Search for the cell housing the specified text and yield its (x, y) center coordinate. 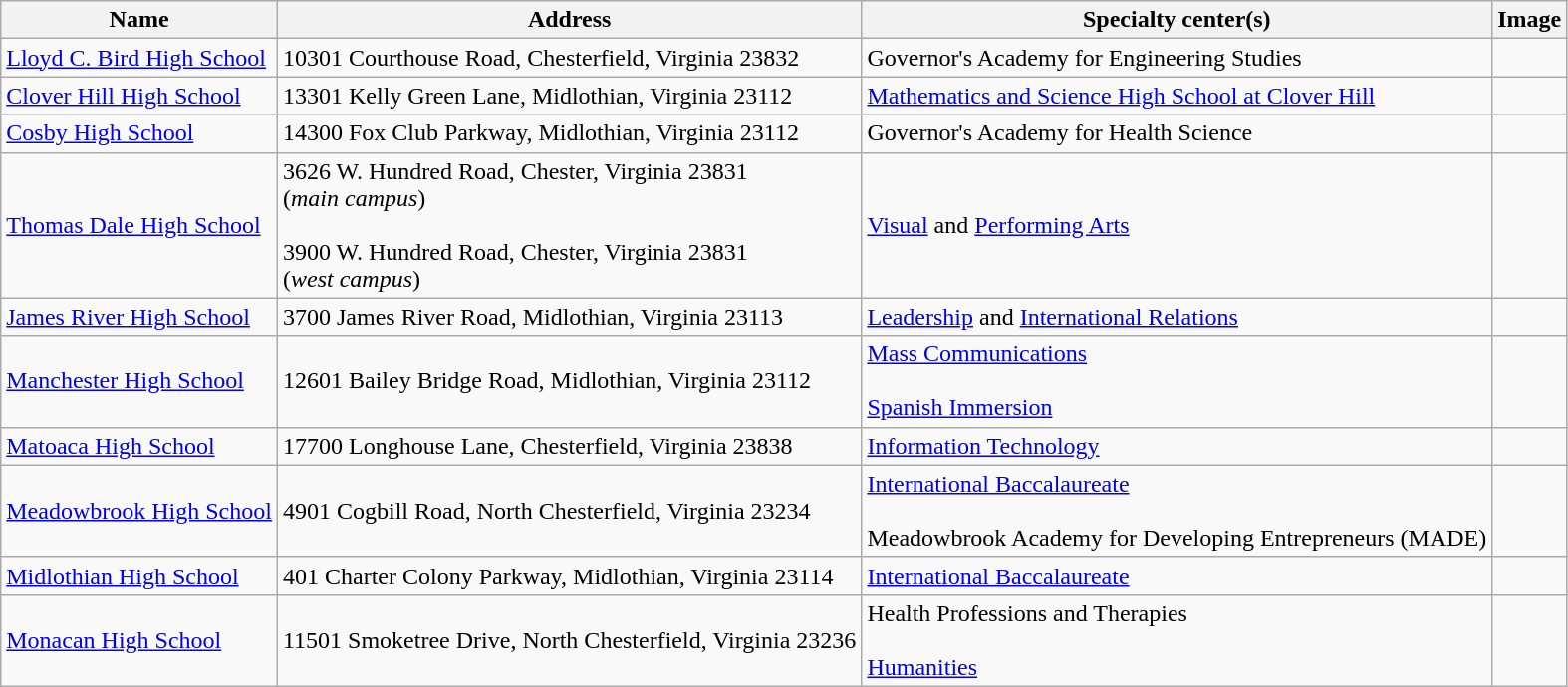
3700 James River Road, Midlothian, Virginia 23113 (569, 317)
Governor's Academy for Engineering Studies (1177, 58)
10301 Courthouse Road, Chesterfield, Virginia 23832 (569, 58)
Specialty center(s) (1177, 20)
Governor's Academy for Health Science (1177, 133)
Image (1530, 20)
Thomas Dale High School (139, 225)
Midlothian High School (139, 575)
Matoaca High School (139, 446)
11501 Smoketree Drive, North Chesterfield, Virginia 23236 (569, 640)
Manchester High School (139, 381)
4901 Cogbill Road, North Chesterfield, Virginia 23234 (569, 511)
401 Charter Colony Parkway, Midlothian, Virginia 23114 (569, 575)
Name (139, 20)
17700 Longhouse Lane, Chesterfield, Virginia 23838 (569, 446)
James River High School (139, 317)
Mass CommunicationsSpanish Immersion (1177, 381)
13301 Kelly Green Lane, Midlothian, Virginia 23112 (569, 96)
Mathematics and Science High School at Clover Hill (1177, 96)
Cosby High School (139, 133)
Monacan High School (139, 640)
Meadowbrook High School (139, 511)
Clover Hill High School (139, 96)
3626 W. Hundred Road, Chester, Virginia 23831(main campus)3900 W. Hundred Road, Chester, Virginia 23831(west campus) (569, 225)
Address (569, 20)
Information Technology (1177, 446)
14300 Fox Club Parkway, Midlothian, Virginia 23112 (569, 133)
12601 Bailey Bridge Road, Midlothian, Virginia 23112 (569, 381)
International BaccalaureateMeadowbrook Academy for Developing Entrepreneurs (MADE) (1177, 511)
Lloyd C. Bird High School (139, 58)
International Baccalaureate (1177, 575)
Leadership and International Relations (1177, 317)
Visual and Performing Arts (1177, 225)
Health Professions and TherapiesHumanities (1177, 640)
